Locate the cell with the specified text and output its [X, Y] center coordinate. 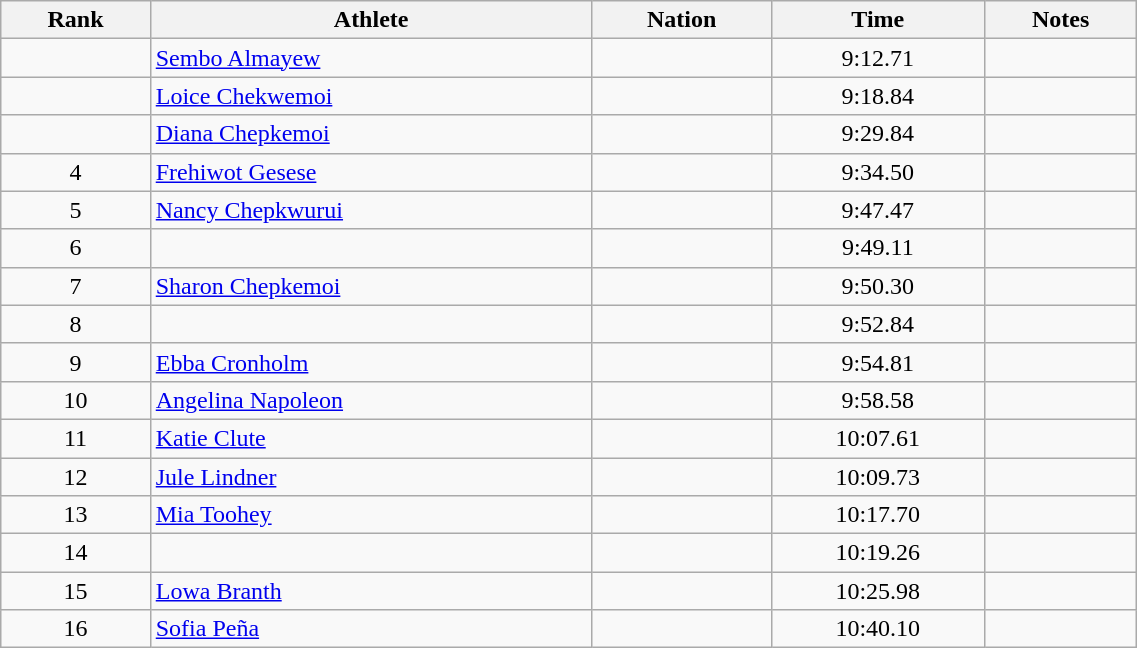
Loice Chekwemoi [371, 96]
9:54.81 [878, 362]
10:25.98 [878, 591]
14 [76, 553]
Sharon Chepkemoi [371, 286]
Time [878, 20]
Sofia Peña [371, 629]
7 [76, 286]
Diana Chepkemoi [371, 134]
12 [76, 477]
9 [76, 362]
Mia Toohey [371, 515]
10:19.26 [878, 553]
9:58.58 [878, 400]
Ebba Cronholm [371, 362]
9:34.50 [878, 172]
Rank [76, 20]
10:07.61 [878, 438]
Angelina Napoleon [371, 400]
Athlete [371, 20]
Notes [1060, 20]
9:52.84 [878, 324]
10:09.73 [878, 477]
Nation [682, 20]
16 [76, 629]
Jule Lindner [371, 477]
5 [76, 210]
10:17.70 [878, 515]
Sembo Almayew [371, 58]
4 [76, 172]
Nancy Chepkwurui [371, 210]
Katie Clute [371, 438]
Lowa Branth [371, 591]
9:49.11 [878, 248]
15 [76, 591]
8 [76, 324]
9:18.84 [878, 96]
10:40.10 [878, 629]
Frehiwot Gesese [371, 172]
11 [76, 438]
9:29.84 [878, 134]
13 [76, 515]
9:50.30 [878, 286]
6 [76, 248]
9:47.47 [878, 210]
10 [76, 400]
9:12.71 [878, 58]
